Return [X, Y] of the center of cell containing provided text 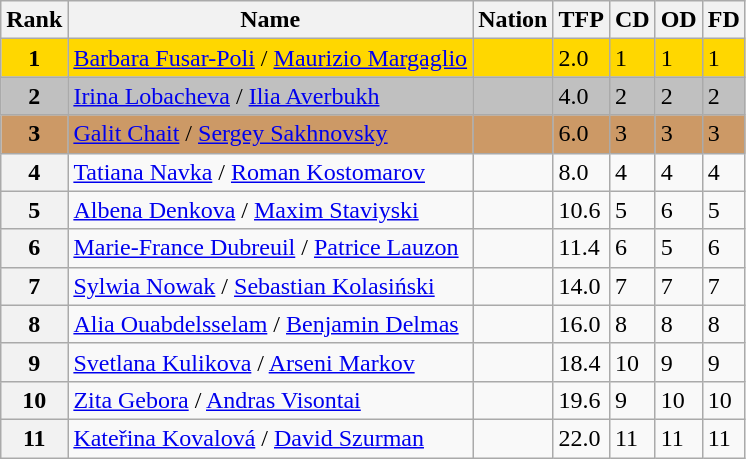
Albena Denkova / Maxim Staviyski [270, 210]
8.0 [581, 172]
OD [678, 20]
Kateřina Kovalová / David Szurman [270, 438]
Irina Lobacheva / Ilia Averbukh [270, 96]
Barbara Fusar-Poli / Maurizio Margaglio [270, 58]
10.6 [581, 210]
Name [270, 20]
FD [724, 20]
Marie-France Dubreuil / Patrice Lauzon [270, 248]
Zita Gebora / Andras Visontai [270, 400]
Tatiana Navka / Roman Kostomarov [270, 172]
2.0 [581, 58]
22.0 [581, 438]
16.0 [581, 324]
4.0 [581, 96]
TFP [581, 20]
6.0 [581, 134]
19.6 [581, 400]
CD [632, 20]
18.4 [581, 362]
11.4 [581, 248]
Galit Chait / Sergey Sakhnovsky [270, 134]
14.0 [581, 286]
Alia Ouabdelsselam / Benjamin Delmas [270, 324]
Svetlana Kulikova / Arseni Markov [270, 362]
Rank [34, 20]
Nation [513, 20]
Sylwia Nowak / Sebastian Kolasiński [270, 286]
